Determine the (X, Y) coordinate at the center of the cell enclosing the given text.  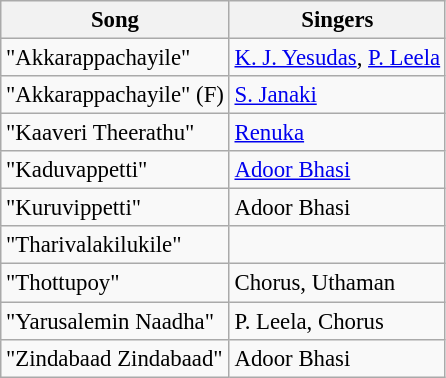
Singers (337, 20)
"Zindabaad Zindabaad" (115, 358)
Chorus, Uthaman (337, 283)
"Kaaveri Theerathu" (115, 133)
Song (115, 20)
"Akkarappachayile" (F) (115, 95)
"Kuruvippetti" (115, 208)
"Thottupoy" (115, 283)
"Akkarappachayile" (115, 58)
K. J. Yesudas, P. Leela (337, 58)
S. Janaki (337, 95)
P. Leela, Chorus (337, 321)
"Kaduvappetti" (115, 170)
Renuka (337, 133)
"Tharivalakilukile" (115, 245)
"Yarusalemin Naadha" (115, 321)
